Return [x, y] of the center of cell containing provided text 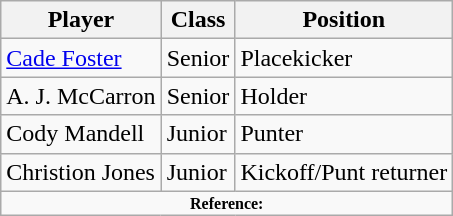
Cody Mandell [81, 134]
Player [81, 20]
Position [344, 20]
Placekicker [344, 58]
A. J. McCarron [81, 96]
Christion Jones [81, 172]
Reference: [227, 203]
Holder [344, 96]
Cade Foster [81, 58]
Class [198, 20]
Punter [344, 134]
Kickoff/Punt returner [344, 172]
